Output the [X, Y] coordinate of the center of the cell containing the given text.  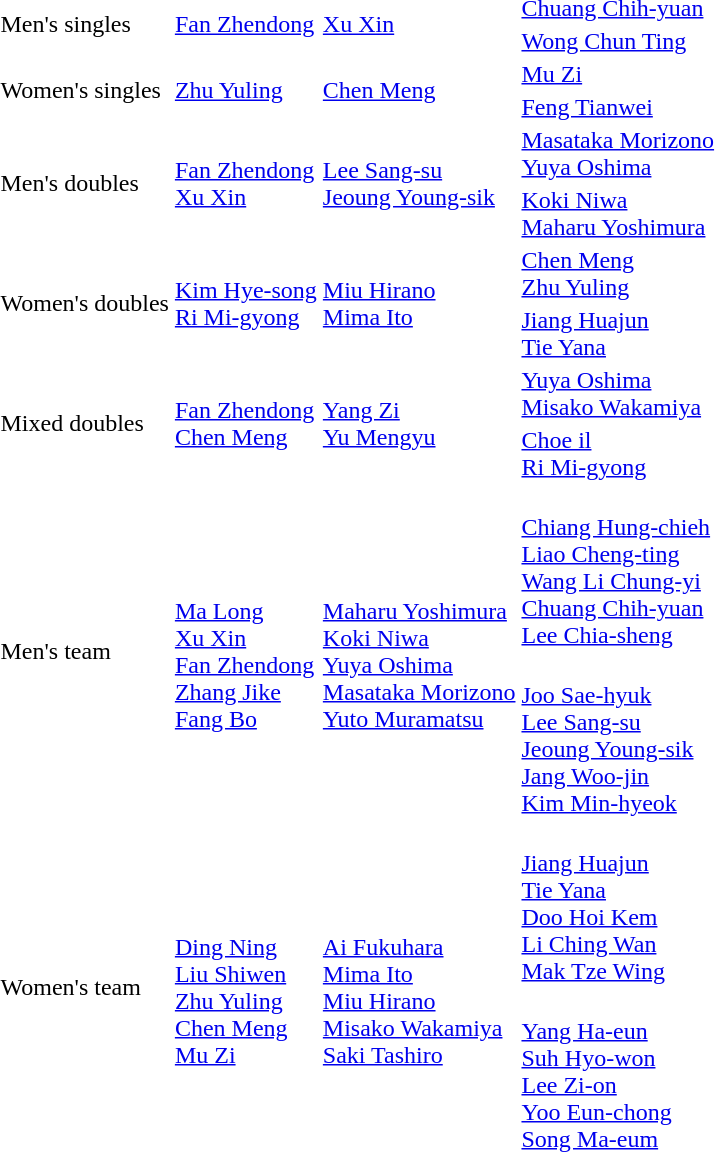
Ma LongXu XinFan ZhendongZhang JikeFang Bo [246, 652]
Kim Hye-song Ri Mi-gyong [246, 304]
Fan Zhendong Chen Meng [246, 424]
Maharu YoshimuraKoki NiwaYuya OshimaMasataka MorizonoYuto Muramatsu [419, 652]
Chen Meng [419, 90]
Fan Zhendong Xu Xin [246, 184]
Yang Zi Yu Mengyu [419, 424]
Lee Sang-su Jeoung Young-sik [419, 184]
Zhu Yuling [246, 90]
Miu Hirano Mima Ito [419, 304]
